Search for the cell housing the specified text and yield its (X, Y) center coordinate. 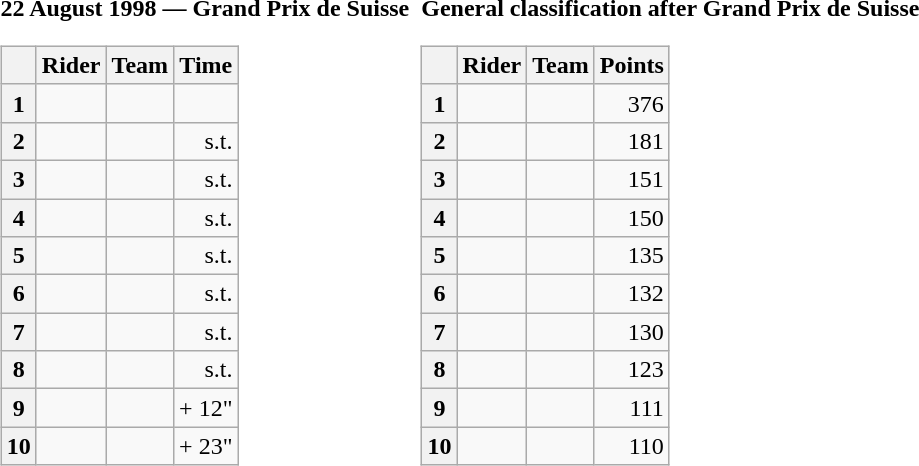
181 (632, 141)
+ 23" (206, 446)
110 (632, 446)
135 (632, 256)
Points (632, 65)
376 (632, 103)
123 (632, 370)
151 (632, 179)
+ 12" (206, 408)
130 (632, 332)
150 (632, 217)
111 (632, 408)
132 (632, 294)
Time (206, 65)
